Pinpoint the cell where the given text exists, returning its [x, y] midpoint coordinate. 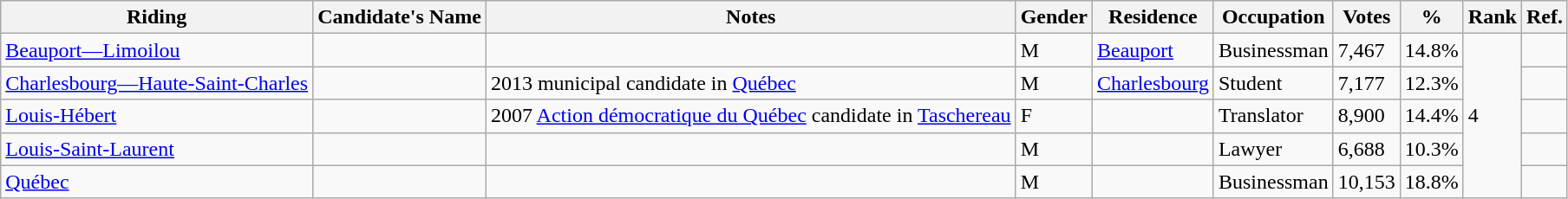
4 [1492, 116]
2007 Action démocratique du Québec candidate in Taschereau [751, 116]
Student [1273, 83]
6,688 [1367, 149]
% [1431, 17]
Lawyer [1273, 149]
Translator [1273, 116]
Québec [157, 182]
Occupation [1273, 17]
14.8% [1431, 50]
Votes [1367, 17]
Rank [1492, 17]
7,177 [1367, 83]
Riding [157, 17]
Ref. [1544, 17]
Notes [751, 17]
14.4% [1431, 116]
8,900 [1367, 116]
F [1054, 116]
7,467 [1367, 50]
18.8% [1431, 182]
Charlesbourg [1153, 83]
Beauport [1153, 50]
Gender [1054, 17]
Residence [1153, 17]
10,153 [1367, 182]
12.3% [1431, 83]
Louis-Hébert [157, 116]
Beauport—Limoilou [157, 50]
Charlesbourg—Haute-Saint-Charles [157, 83]
Louis-Saint-Laurent [157, 149]
Candidate's Name [400, 17]
2013 municipal candidate in Québec [751, 83]
10.3% [1431, 149]
